Detect which cell encompasses the target text, then output its (x, y) center coordinate. 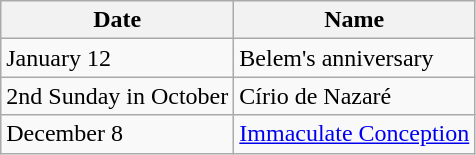
Date (118, 20)
January 12 (118, 58)
Name (354, 20)
Belem's anniversary (354, 58)
December 8 (118, 134)
Immaculate Conception (354, 134)
Círio de Nazaré (354, 96)
2nd Sunday in October (118, 96)
